Search for the cell housing the specified text and yield its [x, y] center coordinate. 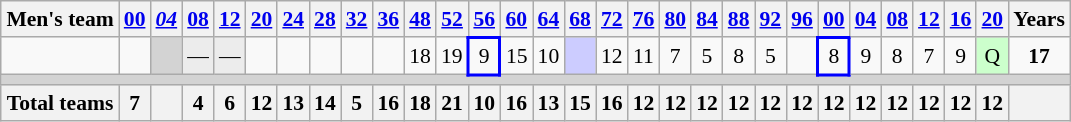
6 [230, 104]
52 [452, 19]
14 [325, 104]
48 [420, 19]
88 [739, 19]
4 [198, 104]
80 [675, 19]
Q [992, 56]
76 [644, 19]
Total teams [60, 104]
36 [388, 19]
24 [293, 19]
28 [325, 19]
19 [452, 56]
68 [580, 19]
56 [484, 19]
17 [1039, 56]
32 [357, 19]
Years [1039, 19]
84 [707, 19]
11 [644, 56]
92 [770, 19]
Men's team [60, 19]
60 [516, 19]
64 [549, 19]
96 [802, 19]
21 [452, 104]
72 [612, 19]
